Identify which cell holds the provided text, then report its [X, Y] central coordinate. 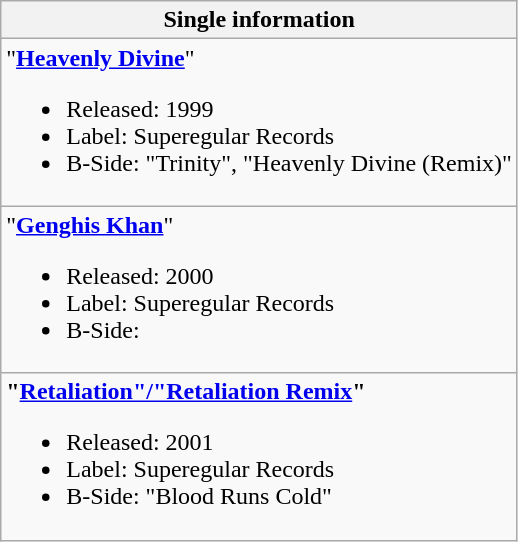
"Heavenly Divine"Released: 1999Label: Superegular RecordsB-Side: "Trinity", "Heavenly Divine (Remix)" [260, 122]
"Retaliation"/"Retaliation Remix"Released: 2001Label: Superegular RecordsB-Side: "Blood Runs Cold" [260, 456]
Single information [260, 20]
"Genghis Khan"Released: 2000Label: Superegular RecordsB-Side: [260, 290]
